For the text-containing cell, return its midpoint in [x, y] coordinate format. 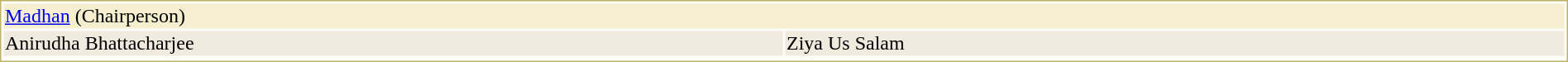
Ziya Us Salam [1175, 44]
Anirudha Bhattacharjee [393, 44]
Madhan (Chairperson) [784, 16]
